Extract the (X, Y) coordinate from the center of the cell holding the provided text.  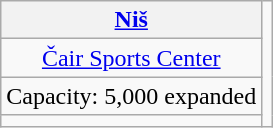
Čair Sports Center (132, 58)
Capacity: 5,000 expanded (132, 96)
Niš (132, 20)
